Pinpoint the cell where the given text exists, returning its (X, Y) midpoint coordinate. 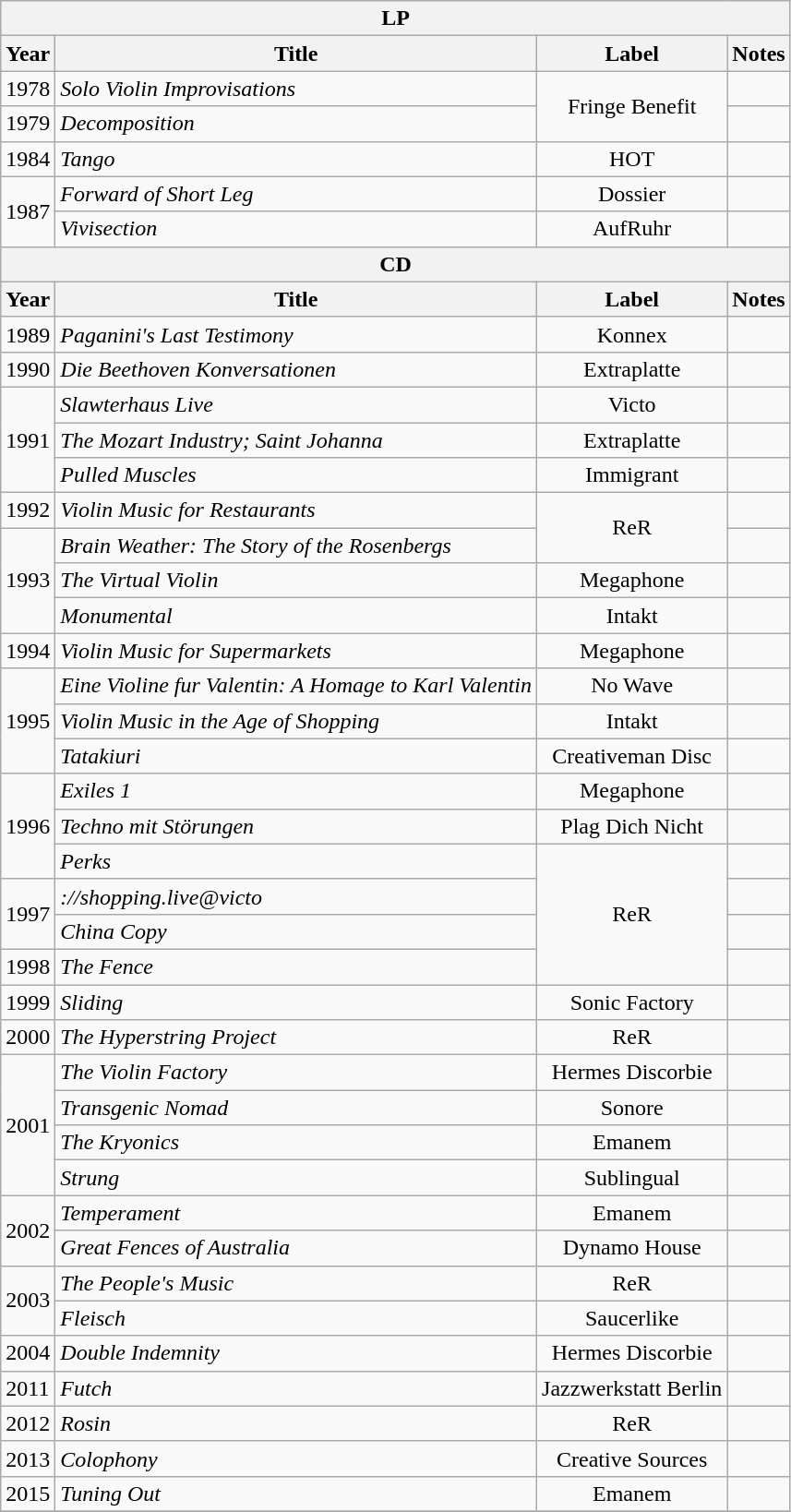
Perks (296, 861)
2011 (28, 1388)
2000 (28, 1038)
Monumental (296, 616)
Saucerlike (632, 1318)
Rosin (296, 1423)
Sonore (632, 1108)
2001 (28, 1125)
Solo Violin Improvisations (296, 89)
Creative Sources (632, 1458)
The People's Music (296, 1283)
The Fence (296, 966)
1979 (28, 124)
Dynamo House (632, 1248)
Slawterhaus Live (296, 404)
The Virtual Violin (296, 581)
Double Indemnity (296, 1353)
1987 (28, 211)
Fleisch (296, 1318)
Dossier (632, 194)
AufRuhr (632, 229)
The Kryonics (296, 1143)
Sliding (296, 1002)
The Mozart Industry; Saint Johanna (296, 440)
1995 (28, 721)
Konnex (632, 334)
Jazzwerkstatt Berlin (632, 1388)
2003 (28, 1301)
1993 (28, 581)
Fringe Benefit (632, 106)
Victo (632, 404)
1997 (28, 914)
Techno mit Störungen (296, 826)
1984 (28, 159)
Tuning Out (296, 1494)
2004 (28, 1353)
No Wave (632, 686)
Eine Violine fur Valentin: A Homage to Karl Valentin (296, 686)
Great Fences of Australia (296, 1248)
CD (395, 264)
1996 (28, 826)
The Hyperstring Project (296, 1038)
Transgenic Nomad (296, 1108)
Creativeman Disc (632, 756)
HOT (632, 159)
LP (395, 18)
1992 (28, 510)
Brain Weather: The Story of the Rosenbergs (296, 546)
Paganini's Last Testimony (296, 334)
Temperament (296, 1213)
1990 (28, 369)
Decomposition (296, 124)
2013 (28, 1458)
2002 (28, 1230)
China Copy (296, 931)
1989 (28, 334)
Immigrant (632, 475)
Die Beethoven Konversationen (296, 369)
Sublingual (632, 1178)
2012 (28, 1423)
Sonic Factory (632, 1002)
Vivisection (296, 229)
1978 (28, 89)
1998 (28, 966)
1994 (28, 651)
Forward of Short Leg (296, 194)
Colophony (296, 1458)
2015 (28, 1494)
Violin Music for Supermarkets (296, 651)
Strung (296, 1178)
Violin Music for Restaurants (296, 510)
Pulled Muscles (296, 475)
://shopping.live@victo (296, 896)
Tatakiuri (296, 756)
Plag Dich Nicht (632, 826)
Tango (296, 159)
1999 (28, 1002)
The Violin Factory (296, 1073)
Futch (296, 1388)
Violin Music in the Age of Shopping (296, 721)
1991 (28, 439)
Exiles 1 (296, 791)
